Output the (x, y) coordinate of the center of the cell containing the given text.  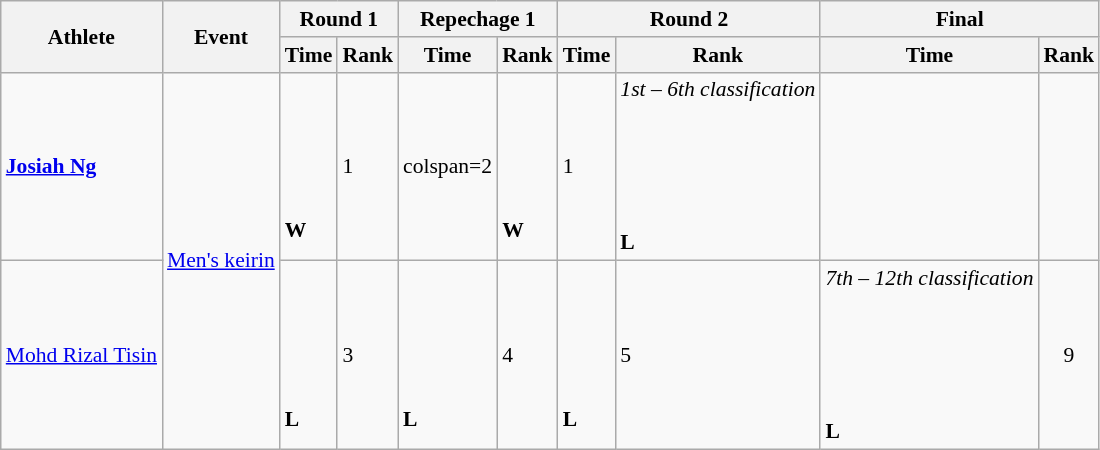
Event (221, 36)
Josiah Ng (82, 166)
Athlete (82, 36)
1st – 6th classificationL (718, 166)
Mohd Rizal Tisin (82, 356)
Final (960, 19)
Round 2 (690, 19)
4 (528, 356)
7th – 12th classificationL (929, 356)
Repechage 1 (478, 19)
3 (368, 356)
9 (1070, 356)
5 (718, 356)
Men's keirin (221, 260)
colspan=2 (448, 166)
Round 1 (339, 19)
